Identify which cell holds the provided text, then report its [x, y] central coordinate. 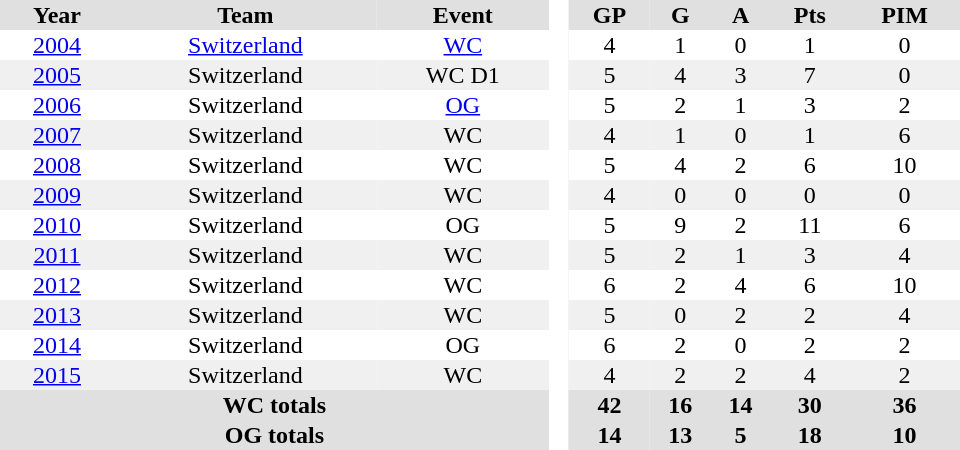
PIM [904, 15]
2007 [57, 135]
OG totals [274, 435]
2015 [57, 375]
18 [810, 435]
36 [904, 405]
GP [610, 15]
2008 [57, 165]
30 [810, 405]
42 [610, 405]
16 [680, 405]
Event [463, 15]
2013 [57, 315]
Pts [810, 15]
2009 [57, 195]
Team [246, 15]
Year [57, 15]
A [740, 15]
2012 [57, 285]
2004 [57, 45]
13 [680, 435]
2005 [57, 75]
7 [810, 75]
2014 [57, 345]
WC totals [274, 405]
9 [680, 225]
2011 [57, 255]
G [680, 15]
11 [810, 225]
WC D1 [463, 75]
2006 [57, 105]
2010 [57, 225]
